Capture the cell that displays the provided text and extract its [X, Y] central coordinate. 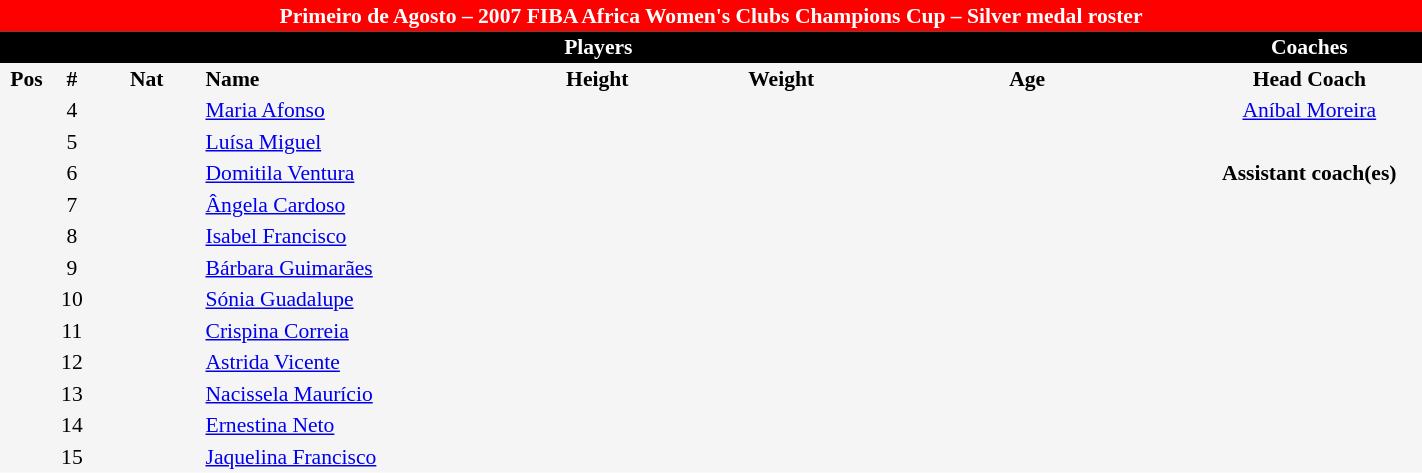
9 [72, 268]
Luísa Miguel [346, 142]
5 [72, 142]
Nacissela Maurício [346, 394]
8 [72, 236]
Ângela Cardoso [346, 205]
Maria Afonso [346, 110]
Pos [26, 79]
Bárbara Guimarães [346, 268]
Crispina Correia [346, 331]
Nat [147, 79]
Weight [782, 79]
10 [72, 300]
4 [72, 110]
15 [72, 457]
13 [72, 394]
# [72, 79]
Coaches [1310, 48]
Assistant coach(es) [1310, 174]
14 [72, 426]
Players [598, 48]
6 [72, 174]
7 [72, 205]
Ernestina Neto [346, 426]
Name [346, 79]
Jaquelina Francisco [346, 457]
12 [72, 362]
Isabel Francisco [346, 236]
Primeiro de Agosto – 2007 FIBA Africa Women's Clubs Champions Cup – Silver medal roster [711, 16]
Astrida Vicente [346, 362]
Height [598, 79]
11 [72, 331]
Head Coach [1310, 79]
Sónia Guadalupe [346, 300]
Age [1028, 79]
Aníbal Moreira [1310, 110]
Domitila Ventura [346, 174]
